Output the [x, y] coordinate of the center of the cell containing the given text.  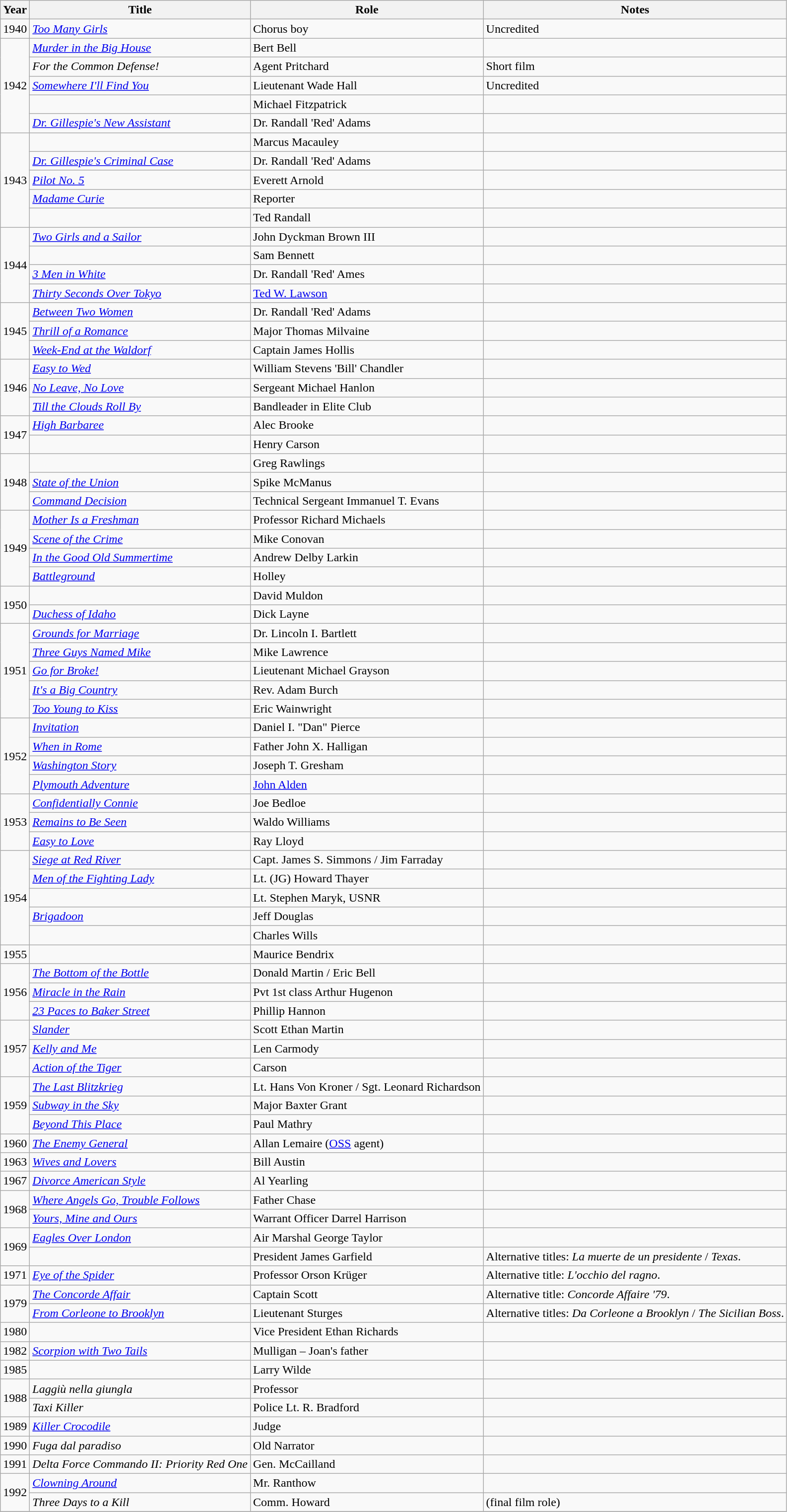
Larry Wilde [367, 1370]
Brigadoon [140, 917]
(final film role) [635, 1502]
Dr. Randall 'Red' Ames [367, 274]
Professor Orson Krüger [367, 1275]
Mike Conovan [367, 538]
Between Two Women [140, 312]
23 Paces to Baker Street [140, 1011]
Capt. James S. Simmons / Jim Farraday [367, 860]
Yours, Mine and Ours [140, 1219]
Grounds for Marriage [140, 633]
1942 [15, 85]
Pvt 1st class Arthur Hugenon [367, 992]
Eagles Over London [140, 1238]
3 Men in White [140, 274]
Dr. Lincoln I. Bartlett [367, 633]
Joe Bedloe [367, 803]
Thrill of a Romance [140, 331]
1989 [15, 1426]
Len Carmody [367, 1049]
Thirty Seconds Over Tokyo [140, 293]
Killer Crocodile [140, 1426]
John Alden [367, 784]
Madame Curie [140, 198]
President James Garfield [367, 1256]
Mulligan – Joan's father [367, 1351]
Invitation [140, 727]
1967 [15, 1181]
Maurice Bendrix [367, 954]
The Enemy General [140, 1143]
Phillip Hannon [367, 1011]
Go for Broke! [140, 671]
Agent Pritchard [367, 66]
Judge [367, 1426]
Sam Bennett [367, 256]
Chorus boy [367, 29]
Confidentially Connie [140, 803]
Lt. Stephen Maryk, USNR [367, 898]
High Barbaree [140, 425]
For the Common Defense! [140, 66]
Police Lt. R. Bradford [367, 1407]
1954 [15, 898]
Three Guys Named Mike [140, 652]
Eye of the Spider [140, 1275]
Delta Force Commando II: Priority Red One [140, 1464]
Ray Lloyd [367, 841]
Alternative titles: La muerte de un presidente / Texas. [635, 1256]
Mother Is a Freshman [140, 520]
Plymouth Adventure [140, 784]
Pilot No. 5 [140, 180]
Alec Brooke [367, 425]
Murder in the Big House [140, 48]
Technical Sergeant Immanuel T. Evans [367, 501]
Week-End at the Waldorf [140, 350]
Father Chase [367, 1200]
1971 [15, 1275]
Joseph T. Gresham [367, 765]
1957 [15, 1049]
1963 [15, 1162]
Professor Richard Michaels [367, 520]
1985 [15, 1370]
1982 [15, 1351]
1940 [15, 29]
1988 [15, 1398]
Where Angels Go, Trouble Follows [140, 1200]
Miracle in the Rain [140, 992]
Siege at Red River [140, 860]
Scott Ethan Martin [367, 1030]
Taxi Killer [140, 1407]
Lieutenant Wade Hall [367, 85]
John Dyckman Brown III [367, 237]
Too Many Girls [140, 29]
Major Thomas Milvaine [367, 331]
Air Marshal George Taylor [367, 1238]
1951 [15, 671]
David Muldon [367, 595]
Michael Fitzpatrick [367, 104]
1956 [15, 992]
1960 [15, 1143]
1969 [15, 1247]
Comm. Howard [367, 1502]
Andrew Delby Larkin [367, 558]
Henry Carson [367, 444]
Vice President Ethan Richards [367, 1332]
It's a Big Country [140, 690]
Easy to Wed [140, 369]
Old Narrator [367, 1446]
Paul Mathry [367, 1124]
Waldo Williams [367, 822]
No Leave, No Love [140, 388]
Marcus Macauley [367, 142]
From Corleone to Brooklyn [140, 1313]
Sergeant Michael Hanlon [367, 388]
Captain James Hollis [367, 350]
Bert Bell [367, 48]
Slander [140, 1030]
1990 [15, 1446]
Warrant Officer Darrel Harrison [367, 1219]
Kelly and Me [140, 1049]
Duchess of Idaho [140, 614]
Mike Lawrence [367, 652]
Bandleader in Elite Club [367, 406]
Gen. McCailland [367, 1464]
Bill Austin [367, 1162]
Short film [635, 66]
1992 [15, 1493]
1945 [15, 331]
Two Girls and a Sailor [140, 237]
Alternative titles: Da Corleone a Brooklyn / The Sicilian Boss. [635, 1313]
Professor [367, 1388]
Washington Story [140, 765]
Reporter [367, 198]
Ted W. Lawson [367, 293]
1979 [15, 1304]
Lieutenant Sturges [367, 1313]
Divorce American Style [140, 1181]
Father John X. Halligan [367, 746]
Clowning Around [140, 1483]
Spike McManus [367, 482]
Fuga dal paradiso [140, 1446]
Remains to Be Seen [140, 822]
Rev. Adam Burch [367, 690]
1944 [15, 265]
Command Decision [140, 501]
Eric Wainwright [367, 709]
1959 [15, 1105]
Holley [367, 577]
Scene of the Crime [140, 538]
Alternative title: Concorde Affaire '79. [635, 1294]
Too Young to Kiss [140, 709]
Everett Arnold [367, 180]
Daniel I. "Dan" Pierce [367, 727]
1980 [15, 1332]
State of the Union [140, 482]
Al Yearling [367, 1181]
Allan Lemaire (OSS agent) [367, 1143]
Somewhere I'll Find You [140, 85]
1955 [15, 954]
Notes [635, 10]
Dick Layne [367, 614]
The Concorde Affair [140, 1294]
Dr. Gillespie's New Assistant [140, 123]
William Stevens 'Bill' Chandler [367, 369]
1949 [15, 548]
Easy to Love [140, 841]
Role [367, 10]
Lt. (JG) Howard Thayer [367, 879]
Major Baxter Grant [367, 1105]
Lieutenant Michael Grayson [367, 671]
Till the Clouds Roll By [140, 406]
Lt. Hans Von Kroner / Sgt. Leonard Richardson [367, 1086]
Mr. Ranthow [367, 1483]
Donald Martin / Eric Bell [367, 973]
Three Days to a Kill [140, 1502]
Beyond This Place [140, 1124]
Men of the Fighting Lady [140, 879]
1948 [15, 482]
Greg Rawlings [367, 463]
Ted Randall [367, 217]
Title [140, 10]
In the Good Old Summertime [140, 558]
Year [15, 10]
1991 [15, 1464]
Wives and Lovers [140, 1162]
Captain Scott [367, 1294]
Laggiù nella giungla [140, 1388]
Action of the Tiger [140, 1067]
The Last Blitzkrieg [140, 1086]
When in Rome [140, 746]
1953 [15, 822]
Carson [367, 1067]
1947 [15, 435]
Alternative title: L'occhio del ragno. [635, 1275]
Dr. Gillespie's Criminal Case [140, 161]
Battleground [140, 577]
Subway in the Sky [140, 1105]
Jeff Douglas [367, 917]
1946 [15, 388]
Scorpion with Two Tails [140, 1351]
1943 [15, 180]
1952 [15, 756]
Charles Wills [367, 935]
1950 [15, 605]
The Bottom of the Bottle [140, 973]
1968 [15, 1209]
